Return (X, Y) of the center of cell containing provided text 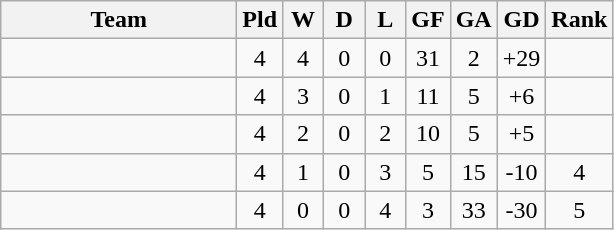
GA (474, 20)
11 (428, 96)
-30 (522, 210)
15 (474, 172)
+6 (522, 96)
+5 (522, 134)
31 (428, 58)
L (386, 20)
W (304, 20)
+29 (522, 58)
33 (474, 210)
Team (119, 20)
GD (522, 20)
-10 (522, 172)
GF (428, 20)
Rank (580, 20)
D (344, 20)
10 (428, 134)
Pld (260, 20)
